For the text-containing cell, return its midpoint in [X, Y] coordinate format. 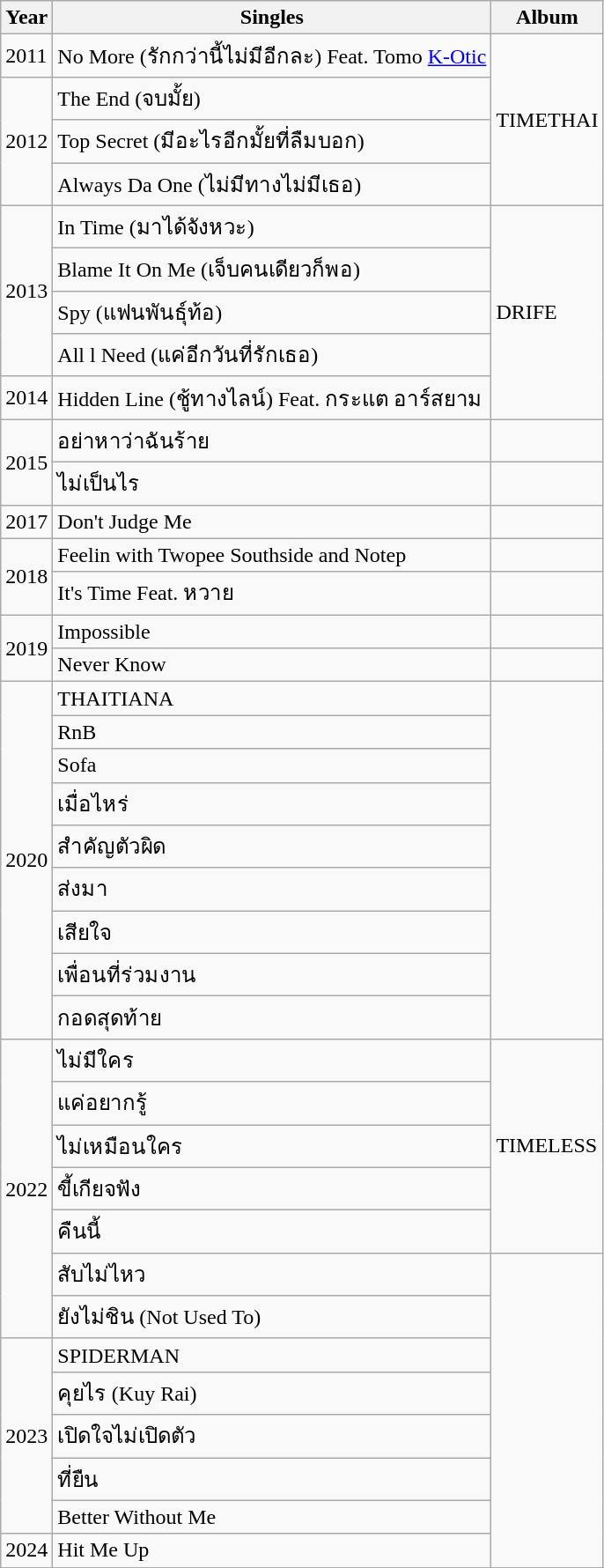
2012 [26, 141]
DRIFE [548, 312]
แค่อยากรู้ [272, 1103]
2013 [26, 291]
All l Need (แค่อีกวันที่รักเธอ) [272, 356]
2023 [26, 1436]
Impossible [272, 632]
เปิดใจไม่เปิดตัว [272, 1436]
กอดสุดท้าย [272, 1018]
Singles [272, 18]
No More (รักกว่านี้ไม่มีอีกละ) Feat. Tomo K-Otic [272, 56]
Feelin with Twopee Southside and Notep [272, 555]
Better Without Me [272, 1517]
RnB [272, 732]
Blame It On Me (เจ็บคนเดียวก็พอ) [272, 270]
2022 [26, 1188]
Year [26, 18]
2019 [26, 648]
Hidden Line (ชู้ทางไลน์) Feat. กระแต อาร์สยาม [272, 398]
ที่ยืน [272, 1478]
คุยไร (Kuy Rai) [272, 1394]
Spy (แฟนพันธุ์ท้อ) [272, 312]
Sofa [272, 766]
Don't Judge Me [272, 521]
SPIDERMAN [272, 1355]
THAITIANA [272, 699]
2014 [26, 398]
Top Secret (มีอะไรอีกมั้ยที่ลืมบอก) [272, 141]
ไม่เหมือนใคร [272, 1145]
TIMETHAI [548, 120]
สับไม่ไหว [272, 1274]
สำคัญตัวผิด [272, 847]
2015 [26, 462]
It's Time Feat. หวาย [272, 594]
เพื่อนที่ร่วมงาน [272, 974]
TIMELESS [548, 1145]
2018 [26, 576]
Hit Me Up [272, 1550]
The End (จบมั้ย) [272, 99]
2011 [26, 56]
Album [548, 18]
คืนนี้ [272, 1231]
Always Da One (ไม่มีทางไม่มีเธอ) [272, 183]
ยังไม่ชิน (Not Used To) [272, 1318]
ส่งมา [272, 890]
Never Know [272, 665]
2024 [26, 1550]
ไม่เป็นไร [272, 483]
2020 [26, 861]
2017 [26, 521]
เสียใจ [272, 932]
ไม่มีใคร [272, 1061]
In Time (มาได้จังหวะ) [272, 227]
อย่าหาว่าฉันร้าย [272, 440]
ขี้เกียจฟัง [272, 1189]
เมื่อไหร่ [272, 803]
